Pinpoint the cell where the given text exists, returning its [X, Y] midpoint coordinate. 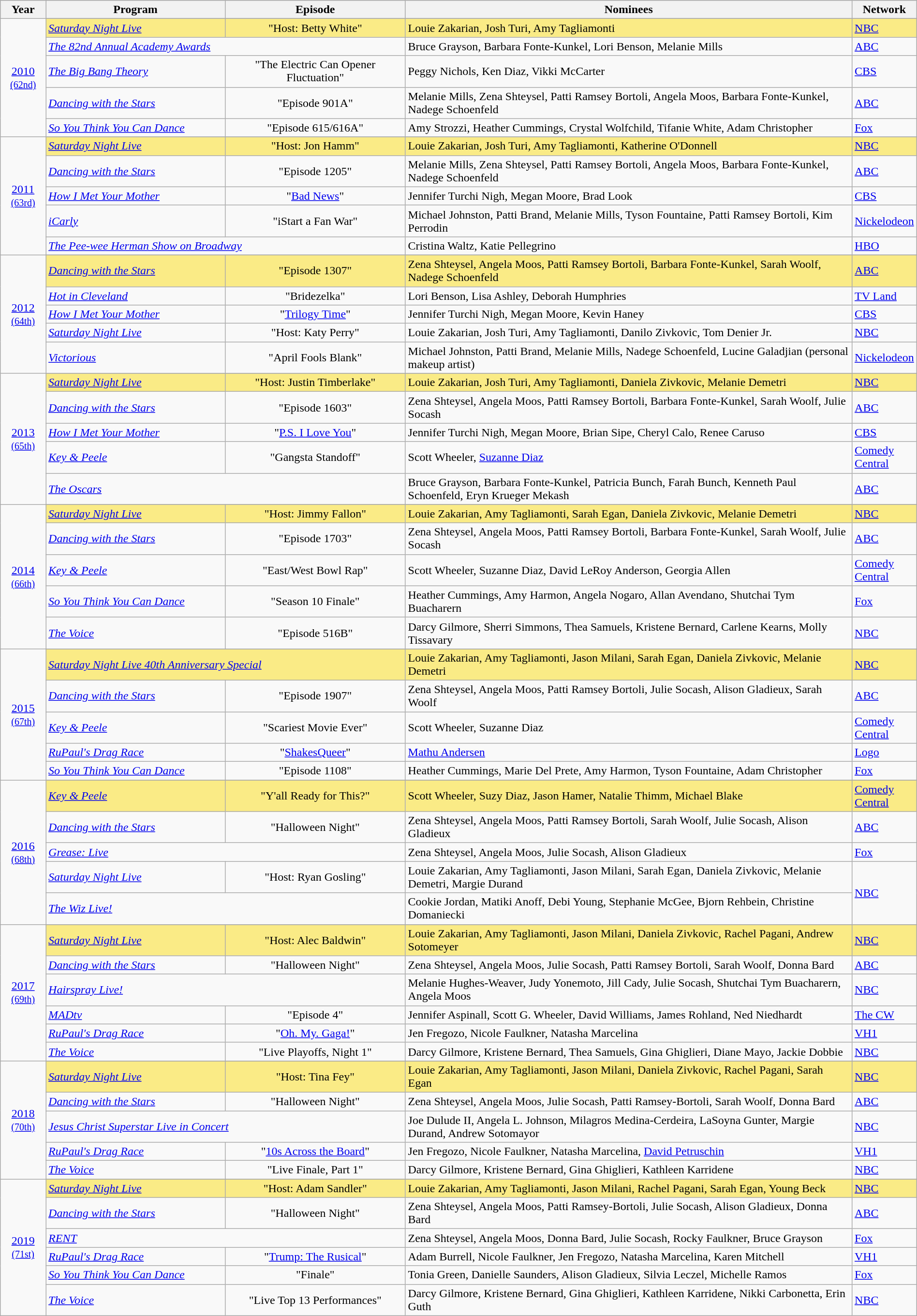
TV Land [885, 296]
"Oh. My. Gaga!" [315, 1033]
2011(63rd) [23, 196]
"Host: Adam Sandler" [315, 1188]
Darcy Gilmore, Sherri Simmons, Thea Samuels, Kristene Bernard, Carlene Kearns, Molly Tissavary [629, 633]
"Live Finale, Part 1" [315, 1170]
Jen Fregozo, Nicole Faulkner, Natasha Marcelina [629, 1033]
2018(70th) [23, 1120]
2017(69th) [23, 992]
"Bad News" [315, 196]
Tonia Green, Danielle Saunders, Alison Gladieux, Silvia Leczel, Michelle Ramos [629, 1275]
Lori Benson, Lisa Ashley, Deborah Humphries [629, 296]
Heather Cummings, Marie Del Prete, Amy Harmon, Tyson Fountaine, Adam Christopher [629, 771]
"Episode 1603" [315, 407]
2019(71st) [23, 1247]
Grease: Live [225, 852]
"ShakesQueer" [315, 753]
The CW [885, 1015]
"Host: Alec Baldwin" [315, 940]
Year [23, 10]
The Pee-wee Herman Show on Broadway [225, 246]
2014(66th) [23, 577]
The Oscars [225, 488]
"Episode 1205" [315, 171]
HBO [885, 246]
The Wiz Live! [225, 908]
Louie Zakarian, Amy Tagliamonti, Jason Milani, Daniela Zivkovic, Rachel Pagani, Sarah Egan [629, 1077]
2015(67th) [23, 714]
Bruce Grayson, Barbara Fonte-Kunkel, Patricia Bunch, Farah Bunch, Kenneth Paul Schoenfeld, Eryn Krueger Mekash [629, 488]
Zena Shteysel, Angela Moos, Julie Socash, Alison Gladieux [629, 852]
Louie Zakarian, Amy Tagliamonti, Jason Milani, Sarah Egan, Daniela Zivkovic, Melanie Demetri [629, 665]
Michael Johnston, Patti Brand, Melanie Mills, Tyson Fountaine, Patti Ramsey Bortoli, Kim Perrodin [629, 221]
Darcy Gilmore, Kristene Bernard, Thea Samuels, Gina Ghiglieri, Diane Mayo, Jackie Dobbie [629, 1051]
Zena Shteysel, Angela Moos, Julie Socash, Patti Ramsey-Bortoli, Sarah Woolf, Donna Bard [629, 1101]
Peggy Nichols, Ken Diaz, Vikki McCarter [629, 72]
Adam Burrell, Nicole Faulkner, Jen Fregozo, Natasha Marcelina, Karen Mitchell [629, 1257]
Nominees [629, 10]
Bruce Grayson, Barbara Fonte-Kunkel, Lori Benson, Melanie Mills [629, 46]
Jesus Christ Superstar Live in Concert [225, 1126]
RENT [225, 1238]
"Season 10 Finale" [315, 602]
"Host: Jon Hamm" [315, 146]
Zena Shteysel, Angela Moos, Patti Ramsey Bortoli, Sarah Woolf, Julie Socash, Alison Gladieux [629, 827]
Jennifer Turchi Nigh, Megan Moore, Brad Look [629, 196]
The 82nd Annual Academy Awards [225, 46]
"Y'all Ready for This?" [315, 796]
Melanie Hughes-Weaver, Judy Yonemoto, Jill Cady, Julie Socash, Shutchai Tym Buacharern, Angela Moos [629, 990]
"The Electric Can Opener Fluctuation" [315, 72]
Saturday Night Live 40th Anniversary Special [225, 665]
Episode [315, 10]
Logo [885, 753]
Louie Zakarian, Amy Tagliamonti, Jason Milani, Sarah Egan, Daniela Zivkovic, Melanie Demetri, Margie Durand [629, 877]
"Episode 1307" [315, 271]
Zena Shteysel, Angela Moos, Patti Ramsey-Bortoli, Julie Socash, Alison Gladieux, Donna Bard [629, 1213]
"Trump: The Rusical" [315, 1257]
"10s Across the Board" [315, 1152]
Darcy Gilmore, Kristene Bernard, Gina Ghiglieri, Kathleen Karridene, Nikki Carbonetta, Erin Guth [629, 1300]
"Bridezelka" [315, 296]
"Host: Tina Fey" [315, 1077]
Heather Cummings, Amy Harmon, Angela Nogaro, Allan Avendano, Shutchai Tym Buacharern [629, 602]
Jen Fregozo, Nicole Faulkner, Natasha Marcelina, David Petruschin [629, 1152]
Victorious [135, 358]
MADtv [135, 1015]
"Episode 1108" [315, 771]
Network [885, 10]
"Host: Katy Perry" [315, 333]
Louie Zakarian, Amy Tagliamonti, Jason Milani, Daniela Zivkovic, Rachel Pagani, Andrew Sotomeyer [629, 940]
Zena Shteysel, Angela Moos, Julie Socash, Patti Ramsey Bortoli, Sarah Woolf, Donna Bard [629, 965]
"Host: Jimmy Fallon" [315, 514]
"Scariest Movie Ever" [315, 727]
Louie Zakarian, Amy Tagliamonti, Jason Milani, Rachel Pagani, Sarah Egan, Young Beck [629, 1188]
"Trilogy Time" [315, 314]
Mathu Andersen [629, 753]
"Episode 901A" [315, 103]
2010(62nd) [23, 78]
"Gangsta Standoff" [315, 458]
Cookie Jordan, Matiki Anoff, Debi Young, Stephanie McGee, Bjorn Rehbein, Christine Domaniecki [629, 908]
"Episode 516B" [315, 633]
Zena Shteysel, Angela Moos, Patti Ramsey Bortoli, Barbara Fonte-Kunkel, Sarah Woolf, Nadege Schoenfeld [629, 271]
Darcy Gilmore, Kristene Bernard, Gina Ghiglieri, Kathleen Karridene [629, 1170]
Jennifer Aspinall, Scott G. Wheeler, David Williams, James Rohland, Ned Niedhardt [629, 1015]
"Episode 4" [315, 1015]
"Episode 1703" [315, 539]
Zena Shteysel, Angela Moos, Patti Ramsey Bortoli, Julie Socash, Alison Gladieux, Sarah Woolf [629, 695]
"Episode 615/616A" [315, 128]
The Big Bang Theory [135, 72]
Amy Strozzi, Heather Cummings, Crystal Wolfchild, Tifanie White, Adam Christopher [629, 128]
"Host: Ryan Gosling" [315, 877]
Jennifer Turchi Nigh, Megan Moore, Brian Sipe, Cheryl Calo, Renee Caruso [629, 432]
Louie Zakarian, Josh Turi, Amy Tagliamonti, Daniela Zivkovic, Melanie Demetri [629, 383]
2012(64th) [23, 314]
Hot in Cleveland [135, 296]
Program [135, 10]
Zena Shteysel, Angela Moos, Donna Bard, Julie Socash, Rocky Faulkner, Bruce Grayson [629, 1238]
Louie Zakarian, Josh Turi, Amy Tagliamonti, Danilo Zivkovic, Tom Denier Jr. [629, 333]
"Live Playoffs, Night 1" [315, 1051]
Scott Wheeler, Suzanne Diaz, David LeRoy Anderson, Georgia Allen [629, 570]
Michael Johnston, Patti Brand, Melanie Mills, Nadege Schoenfeld, Lucine Galadjian (personal makeup artist) [629, 358]
Scott Wheeler, Suzy Diaz, Jason Hamer, Natalie Thimm, Michael Blake [629, 796]
Cristina Waltz, Katie Pellegrino [629, 246]
"Live Top 13 Performances" [315, 1300]
"Finale" [315, 1275]
"April Fools Blank" [315, 358]
Louie Zakarian, Amy Tagliamonti, Sarah Egan, Daniela Zivkovic, Melanie Demetri [629, 514]
Jennifer Turchi Nigh, Megan Moore, Kevin Haney [629, 314]
Louie Zakarian, Josh Turi, Amy Tagliamonti [629, 28]
iCarly [135, 221]
"iStart a Fan War" [315, 221]
Hairspray Live! [225, 990]
"Host: Betty White" [315, 28]
"Episode 1907" [315, 695]
Joe Dulude II, Angela L. Johnson, Milagros Medina-Cerdeira, LaSoyna Gunter, Margie Durand, Andrew Sotomayor [629, 1126]
Louie Zakarian, Josh Turi, Amy Tagliamonti, Katherine O'Donnell [629, 146]
2013(65th) [23, 439]
"P.S. I Love You" [315, 432]
2016(68th) [23, 852]
"Host: Justin Timberlake" [315, 383]
"East/West Bowl Rap" [315, 570]
